Return [x, y] of the center of cell containing provided text 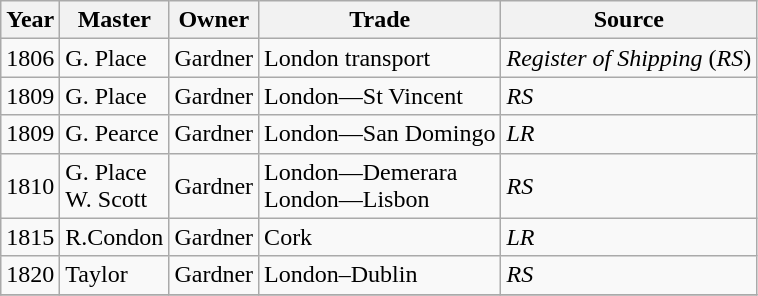
London—DemeraraLondon—Lisbon [380, 186]
Taylor [114, 275]
R.Condon [114, 237]
Owner [214, 20]
Register of Shipping (RS) [629, 58]
1815 [30, 237]
London—San Domingo [380, 134]
1820 [30, 275]
London—St Vincent [380, 96]
G. PlaceW. Scott [114, 186]
London–Dublin [380, 275]
G. Pearce [114, 134]
Source [629, 20]
Master [114, 20]
1810 [30, 186]
Year [30, 20]
1806 [30, 58]
Cork [380, 237]
London transport [380, 58]
Trade [380, 20]
